Pinpoint the cell where the given text exists, returning its (X, Y) midpoint coordinate. 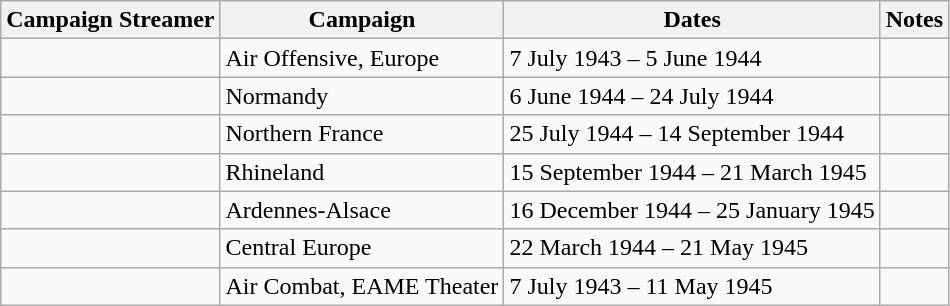
Northern France (362, 134)
Dates (692, 20)
7 July 1943 – 5 June 1944 (692, 58)
Air Offensive, Europe (362, 58)
Rhineland (362, 172)
15 September 1944 – 21 March 1945 (692, 172)
Air Combat, EAME Theater (362, 286)
16 December 1944 – 25 January 1945 (692, 210)
Central Europe (362, 248)
Campaign (362, 20)
25 July 1944 – 14 September 1944 (692, 134)
Ardennes-Alsace (362, 210)
Normandy (362, 96)
Campaign Streamer (110, 20)
Notes (914, 20)
6 June 1944 – 24 July 1944 (692, 96)
7 July 1943 – 11 May 1945 (692, 286)
22 March 1944 – 21 May 1945 (692, 248)
